Determine the (x, y) coordinate at the center of the cell enclosing the given text.  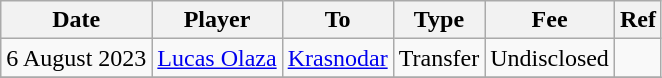
Transfer (439, 58)
Lucas Olaza (217, 58)
Date (76, 20)
Player (217, 20)
Krasnodar (338, 58)
Fee (550, 20)
Type (439, 20)
Undisclosed (550, 58)
To (338, 20)
Ref (638, 20)
6 August 2023 (76, 58)
